Determine the (x, y) coordinate at the center of the cell enclosing the given text.  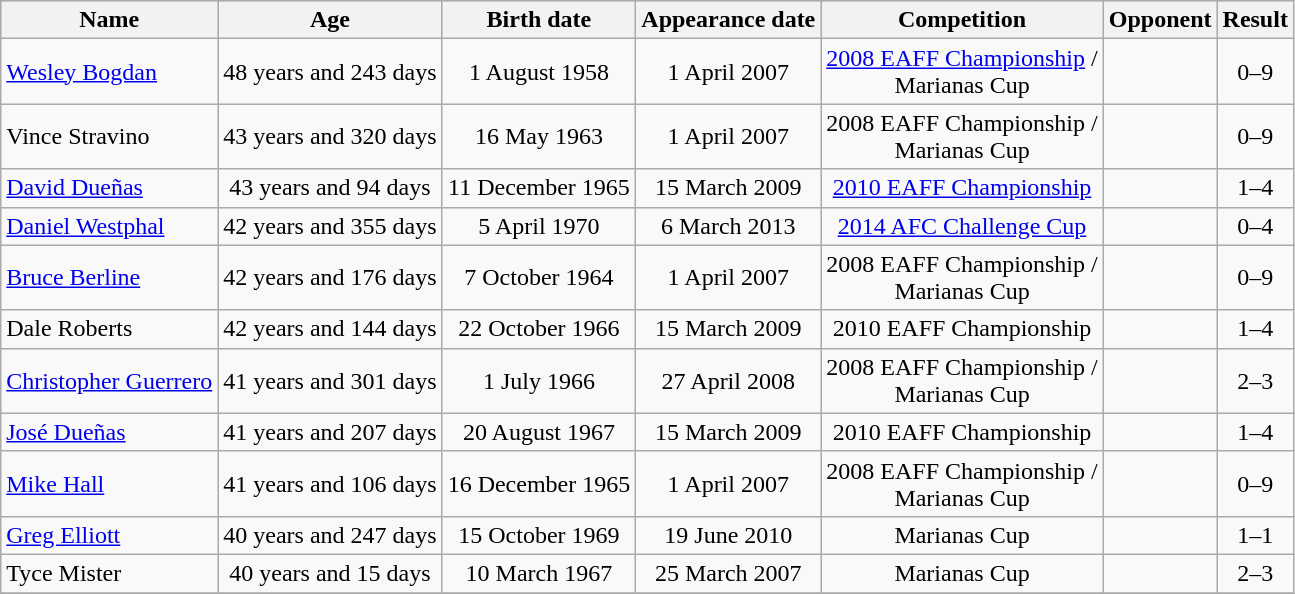
David Dueñas (110, 188)
Tyce Mister (110, 573)
40 years and 247 days (330, 535)
Name (110, 20)
48 years and 243 days (330, 72)
1–1 (1255, 535)
42 years and 144 days (330, 329)
Opponent (1160, 20)
Birth date (539, 20)
Competition (962, 20)
Bruce Berline (110, 278)
Age (330, 20)
Dale Roberts (110, 329)
Daniel Westphal (110, 226)
41 years and 207 days (330, 432)
Greg Elliott (110, 535)
1 August 1958 (539, 72)
10 March 1967 (539, 573)
22 October 1966 (539, 329)
42 years and 176 days (330, 278)
40 years and 15 days (330, 573)
Result (1255, 20)
27 April 2008 (728, 380)
15 October 1969 (539, 535)
42 years and 355 days (330, 226)
0–4 (1255, 226)
José Dueñas (110, 432)
Christopher Guerrero (110, 380)
Wesley Bogdan (110, 72)
43 years and 94 days (330, 188)
11 December 1965 (539, 188)
41 years and 106 days (330, 484)
19 June 2010 (728, 535)
16 December 1965 (539, 484)
Appearance date (728, 20)
Mike Hall (110, 484)
6 March 2013 (728, 226)
20 August 1967 (539, 432)
1 July 1966 (539, 380)
16 May 1963 (539, 136)
5 April 1970 (539, 226)
43 years and 320 days (330, 136)
Vince Stravino (110, 136)
41 years and 301 days (330, 380)
25 March 2007 (728, 573)
2014 AFC Challenge Cup (962, 226)
7 October 1964 (539, 278)
